Return [X, Y] of the center of cell containing provided text 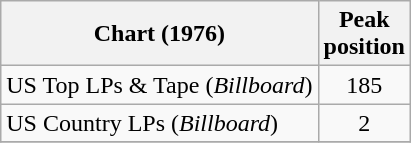
2 [364, 123]
Peakposition [364, 34]
US Country LPs (Billboard) [160, 123]
185 [364, 85]
US Top LPs & Tape (Billboard) [160, 85]
Chart (1976) [160, 34]
